Find where the given text appears and provide that cell's center as [X, Y] coordinate. 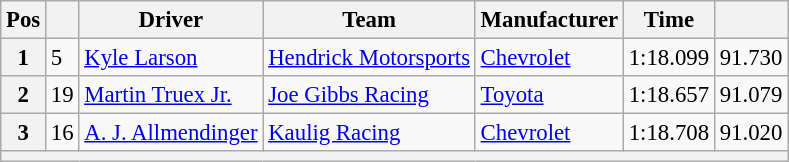
Kaulig Racing [369, 133]
Kyle Larson [171, 58]
Martin Truex Jr. [171, 95]
19 [62, 95]
Time [668, 20]
A. J. Allmendinger [171, 133]
Manufacturer [549, 20]
91.020 [750, 133]
91.730 [750, 58]
1 [24, 58]
91.079 [750, 95]
1:18.657 [668, 95]
Toyota [549, 95]
1:18.099 [668, 58]
1:18.708 [668, 133]
Joe Gibbs Racing [369, 95]
Driver [171, 20]
2 [24, 95]
Pos [24, 20]
5 [62, 58]
Hendrick Motorsports [369, 58]
3 [24, 133]
Team [369, 20]
16 [62, 133]
